Return the (X, Y) coordinate for the center point of the cell that contains the specified text.  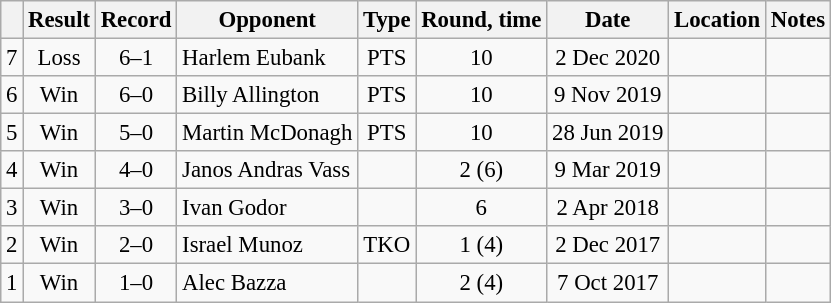
4–0 (136, 170)
Round, time (482, 20)
28 Jun 2019 (608, 133)
6–1 (136, 58)
3–0 (136, 208)
9 Mar 2019 (608, 170)
1 (12, 283)
2–0 (136, 245)
Harlem Eubank (268, 58)
5 (12, 133)
Billy Allington (268, 95)
4 (12, 170)
1 (4) (482, 245)
Notes (798, 20)
3 (12, 208)
Result (60, 20)
2 Dec 2020 (608, 58)
7 Oct 2017 (608, 283)
2 Dec 2017 (608, 245)
2 (6) (482, 170)
Martin McDonagh (268, 133)
6–0 (136, 95)
Loss (60, 58)
Israel Munoz (268, 245)
7 (12, 58)
Ivan Godor (268, 208)
2 (4) (482, 283)
2 Apr 2018 (608, 208)
9 Nov 2019 (608, 95)
5–0 (136, 133)
Opponent (268, 20)
1–0 (136, 283)
Location (718, 20)
Record (136, 20)
2 (12, 245)
Date (608, 20)
Janos Andras Vass (268, 170)
Alec Bazza (268, 283)
Type (387, 20)
TKO (387, 245)
